Extract the (X, Y) coordinate from the center of the cell holding the provided text.  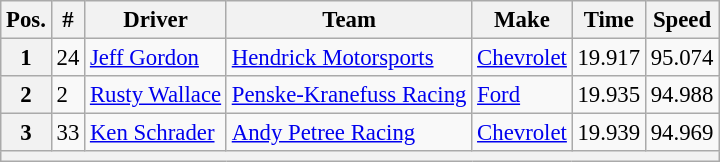
Jeff Gordon (156, 58)
33 (68, 133)
# (68, 20)
Ford (522, 95)
Time (608, 20)
Rusty Wallace (156, 95)
3 (26, 133)
Hendrick Motorsports (348, 58)
Andy Petree Racing (348, 133)
Ken Schrader (156, 133)
Speed (682, 20)
1 (26, 58)
94.969 (682, 133)
Driver (156, 20)
19.939 (608, 133)
19.917 (608, 58)
Penske-Kranefuss Racing (348, 95)
95.074 (682, 58)
Team (348, 20)
94.988 (682, 95)
Make (522, 20)
24 (68, 58)
19.935 (608, 95)
Pos. (26, 20)
